Search for the cell housing the specified text and yield its (x, y) center coordinate. 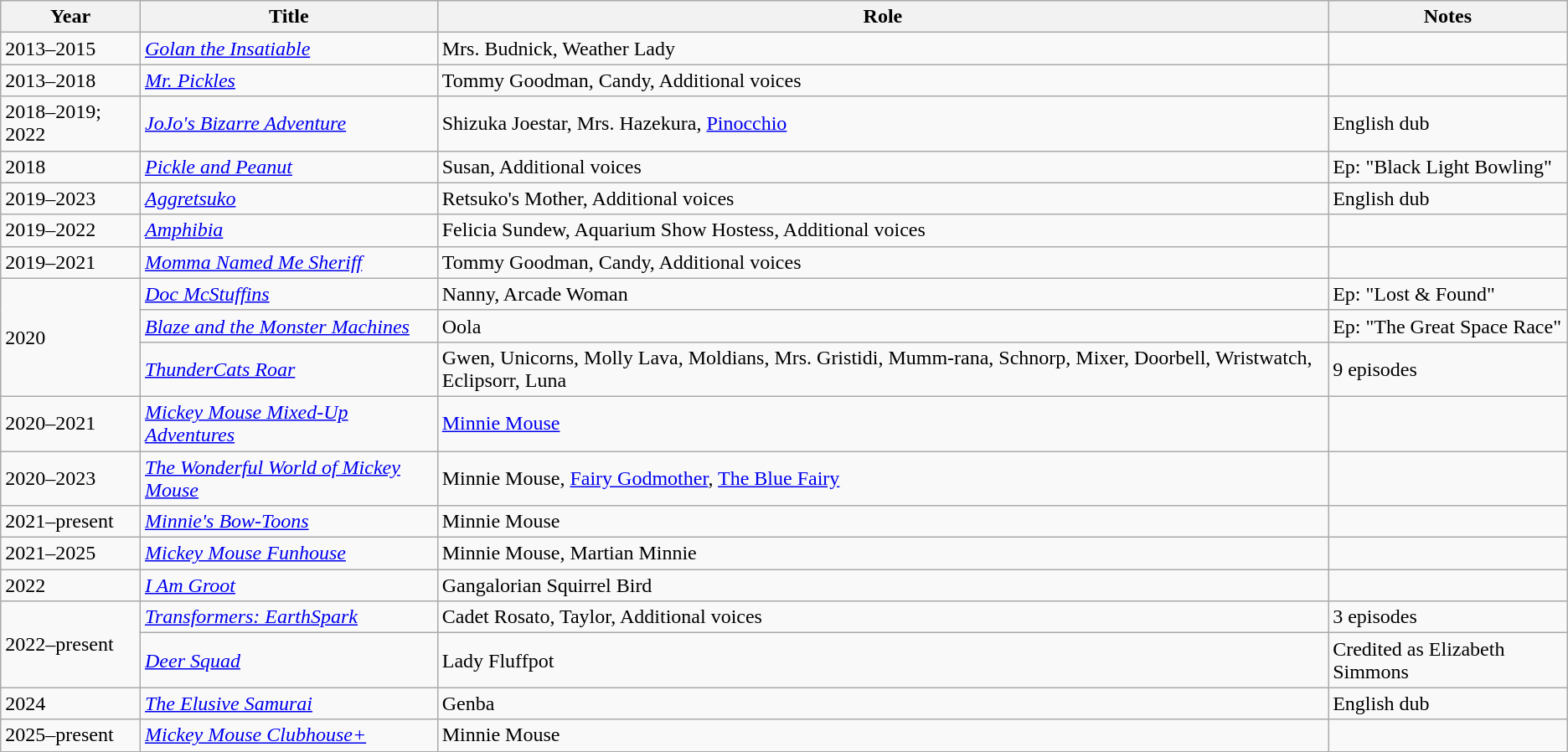
Transformers: EarthSpark (288, 617)
9 episodes (1448, 368)
Year (70, 17)
Gwen, Unicorns, Molly Lava, Moldians, Mrs. Gristidi, Mumm-rana, Schnorp, Mixer, Doorbell, Wristwatch, Eclipsorr, Luna (883, 368)
2018 (70, 167)
2018–2019; 2022 (70, 124)
Title (288, 17)
Lady Fluffpot (883, 660)
Oola (883, 326)
3 episodes (1448, 617)
The Wonderful World of Mickey Mouse (288, 477)
Mr. Pickles (288, 80)
JoJo's Bizarre Adventure (288, 124)
Retsuko's Mother, Additional voices (883, 198)
Minnie's Bow-Toons (288, 522)
Susan, Additional voices (883, 167)
Nanny, Arcade Woman (883, 294)
Momma Named Me Sheriff (288, 262)
2020–2021 (70, 424)
2022–present (70, 645)
Pickle and Peanut (288, 167)
Doc McStuffins (288, 294)
2020–2023 (70, 477)
Ep: "Black Light Bowling" (1448, 167)
2013–2015 (70, 49)
Deer Squad (288, 660)
2019–2021 (70, 262)
Cadet Rosato, Taylor, Additional voices (883, 617)
2022 (70, 585)
Role (883, 17)
2019–2022 (70, 230)
Mrs. Budnick, Weather Lady (883, 49)
2020 (70, 337)
Ep: "Lost & Found" (1448, 294)
Mickey Mouse Mixed-Up Adventures (288, 424)
Blaze and the Monster Machines (288, 326)
Notes (1448, 17)
Aggretsuko (288, 198)
2013–2018 (70, 80)
Mickey Mouse Funhouse (288, 554)
Minnie Mouse, Fairy Godmother, The Blue Fairy (883, 477)
Shizuka Joestar, Mrs. Hazekura, Pinocchio (883, 124)
Genba (883, 703)
2019–2023 (70, 198)
2021–present (70, 522)
The Elusive Samurai (288, 703)
Mickey Mouse Clubhouse+ (288, 735)
2021–2025 (70, 554)
Gangalorian Squirrel Bird (883, 585)
Credited as Elizabeth Simmons (1448, 660)
Amphibia (288, 230)
Minnie Mouse, Martian Minnie (883, 554)
2025–present (70, 735)
I Am Groot (288, 585)
Felicia Sundew, Aquarium Show Hostess, Additional voices (883, 230)
ThunderCats Roar (288, 368)
Ep: "The Great Space Race" (1448, 326)
2024 (70, 703)
Golan the Insatiable (288, 49)
